Scan for the cell matching the given text and deliver its (X, Y) coordinate at center. 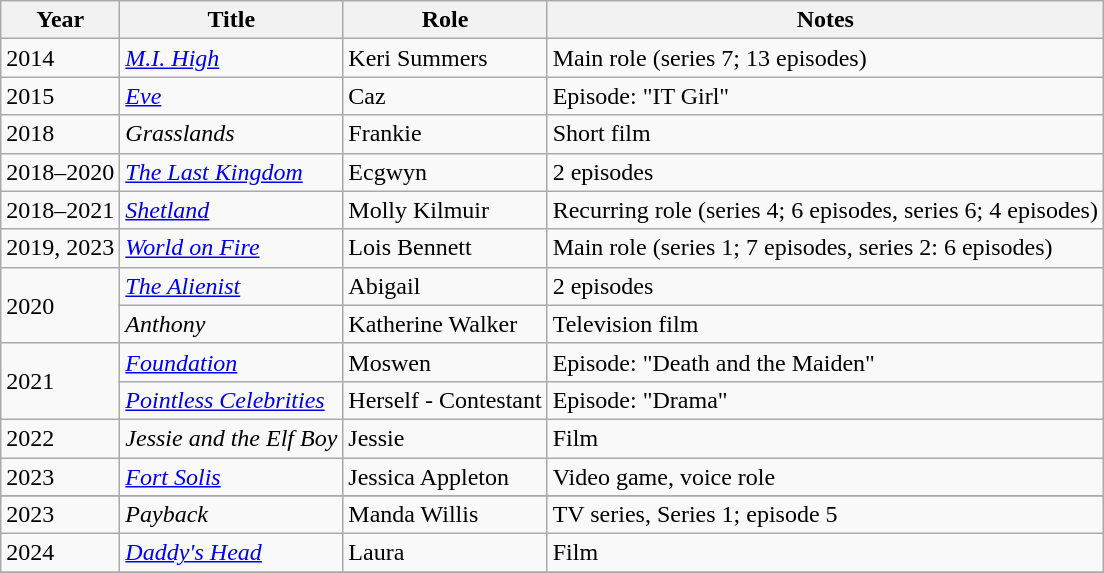
Keri Summers (445, 58)
Short film (825, 134)
Episode: "Drama" (825, 400)
Foundation (232, 362)
Jessie (445, 438)
Lois Bennett (445, 248)
Frankie (445, 134)
2014 (60, 58)
2022 (60, 438)
Notes (825, 20)
Television film (825, 324)
2021 (60, 381)
Ecgwyn (445, 172)
Manda Willis (445, 515)
Daddy's Head (232, 553)
2015 (60, 96)
Molly Kilmuir (445, 210)
Anthony (232, 324)
Jessie and the Elf Boy (232, 438)
World on Fire (232, 248)
Episode: "IT Girl" (825, 96)
The Alienist (232, 286)
Laura (445, 553)
Eve (232, 96)
Main role (series 7; 13 episodes) (825, 58)
Jessica Appleton (445, 477)
Caz (445, 96)
Moswen (445, 362)
TV series, Series 1; episode 5 (825, 515)
2019, 2023 (60, 248)
Grasslands (232, 134)
Payback (232, 515)
Year (60, 20)
Katherine Walker (445, 324)
2018–2020 (60, 172)
Role (445, 20)
Shetland (232, 210)
Fort Solis (232, 477)
2024 (60, 553)
Recurring role (series 4; 6 episodes, series 6; 4 episodes) (825, 210)
Title (232, 20)
2018–2021 (60, 210)
Abigail (445, 286)
Episode: "Death and the Maiden" (825, 362)
Herself - Contestant (445, 400)
Video game, voice role (825, 477)
Main role (series 1; 7 episodes, series 2: 6 episodes) (825, 248)
Pointless Celebrities (232, 400)
2018 (60, 134)
M.I. High (232, 58)
The Last Kingdom (232, 172)
2020 (60, 305)
